Identify which cell holds the provided text, then report its [X, Y] central coordinate. 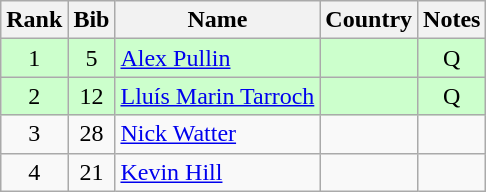
2 [34, 96]
3 [34, 134]
Notes [452, 20]
28 [92, 134]
4 [34, 172]
Name [218, 20]
5 [92, 58]
1 [34, 58]
12 [92, 96]
Lluís Marin Tarroch [218, 96]
Rank [34, 20]
Bib [92, 20]
Nick Watter [218, 134]
Kevin Hill [218, 172]
21 [92, 172]
Country [369, 20]
Alex Pullin [218, 58]
